Provide the [X, Y] coordinate of the cell's center where the given text is located.  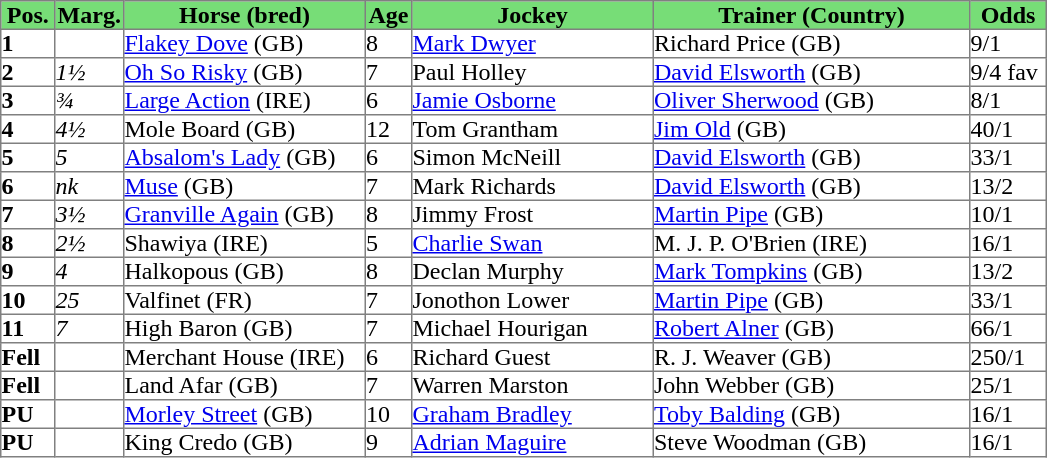
25/1 [1008, 385]
Shawiya (IRE) [245, 243]
Toby Balding (GB) [811, 414]
Age [388, 15]
Muse (GB) [245, 186]
Tom Grantham [533, 129]
¾ [90, 100]
Richard Price (GB) [811, 43]
Jamie Osborne [533, 100]
Flakey Dove (GB) [245, 43]
Simon McNeill [533, 157]
nk [90, 186]
Marg. [90, 15]
Horse (bred) [245, 15]
Jonothon Lower [533, 300]
11 [28, 328]
Odds [1008, 15]
Jimmy Frost [533, 214]
Graham Bradley [533, 414]
10/1 [1008, 214]
12 [388, 129]
Steve Woodman (GB) [811, 442]
2½ [90, 243]
66/1 [1008, 328]
Trainer (Country) [811, 15]
High Baron (GB) [245, 328]
Jim Old (GB) [811, 129]
Warren Marston [533, 385]
Declan Murphy [533, 271]
Morley Street (GB) [245, 414]
40/1 [1008, 129]
Paul Holley [533, 72]
Granville Again (GB) [245, 214]
2 [28, 72]
Land Afar (GB) [245, 385]
250/1 [1008, 357]
3½ [90, 214]
R. J. Weaver (GB) [811, 357]
Adrian Maguire [533, 442]
Merchant House (IRE) [245, 357]
Valfinet (FR) [245, 300]
Richard Guest [533, 357]
1 [28, 43]
Halkopous (GB) [245, 271]
Mark Dwyer [533, 43]
Large Action (IRE) [245, 100]
Mark Tompkins (GB) [811, 271]
Jockey [533, 15]
9/4 fav [1008, 72]
Mark Richards [533, 186]
9/1 [1008, 43]
4½ [90, 129]
Absalom's Lady (GB) [245, 157]
Pos. [28, 15]
Oliver Sherwood (GB) [811, 100]
Mole Board (GB) [245, 129]
Robert Alner (GB) [811, 328]
John Webber (GB) [811, 385]
25 [90, 300]
8/1 [1008, 100]
1½ [90, 72]
Michael Hourigan [533, 328]
Oh So Risky (GB) [245, 72]
M. J. P. O'Brien (IRE) [811, 243]
King Credo (GB) [245, 442]
3 [28, 100]
Charlie Swan [533, 243]
